Scan for the cell matching the given text and deliver its [X, Y] coordinate at center. 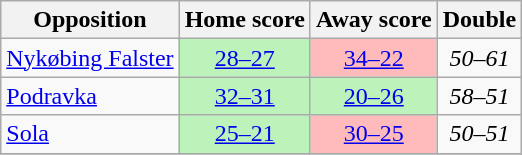
34–22 [374, 58]
Sola [90, 134]
25–21 [244, 134]
28–27 [244, 58]
Away score [374, 20]
Double [479, 20]
20–26 [374, 96]
Nykøbing Falster [90, 58]
Podravka [90, 96]
Opposition [90, 20]
50–61 [479, 58]
32–31 [244, 96]
30–25 [374, 134]
58–51 [479, 96]
50–51 [479, 134]
Home score [244, 20]
